Return the [x, y] coordinate for the center point of the cell that contains the specified text.  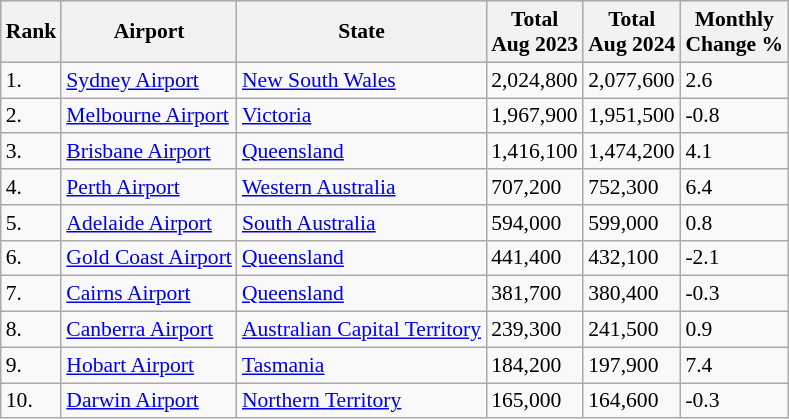
Northern Territory [362, 401]
Adelaide Airport [149, 223]
594,000 [534, 223]
7. [32, 294]
164,600 [632, 401]
197,900 [632, 365]
South Australia [362, 223]
1. [32, 80]
381,700 [534, 294]
-2.1 [734, 258]
241,500 [632, 330]
2.6 [734, 80]
2,077,600 [632, 80]
4.1 [734, 152]
Rank [32, 32]
Sydney Airport [149, 80]
239,300 [534, 330]
1,967,900 [534, 116]
Gold Coast Airport [149, 258]
0.9 [734, 330]
707,200 [534, 187]
TotalAug 2024 [632, 32]
-0.8 [734, 116]
599,000 [632, 223]
8. [32, 330]
3. [32, 152]
432,100 [632, 258]
752,300 [632, 187]
Brisbane Airport [149, 152]
4. [32, 187]
184,200 [534, 365]
10. [32, 401]
1,951,500 [632, 116]
6. [32, 258]
Australian Capital Territory [362, 330]
7.4 [734, 365]
441,400 [534, 258]
6.4 [734, 187]
Cairns Airport [149, 294]
MonthlyChange % [734, 32]
380,400 [632, 294]
Melbourne Airport [149, 116]
State [362, 32]
2,024,800 [534, 80]
165,000 [534, 401]
1,474,200 [632, 152]
Canberra Airport [149, 330]
Darwin Airport [149, 401]
9. [32, 365]
Perth Airport [149, 187]
Western Australia [362, 187]
5. [32, 223]
Airport [149, 32]
New South Wales [362, 80]
0.8 [734, 223]
Victoria [362, 116]
1,416,100 [534, 152]
Hobart Airport [149, 365]
2. [32, 116]
TotalAug 2023 [534, 32]
Tasmania [362, 365]
